Scan for the cell matching the given text and deliver its (x, y) coordinate at center. 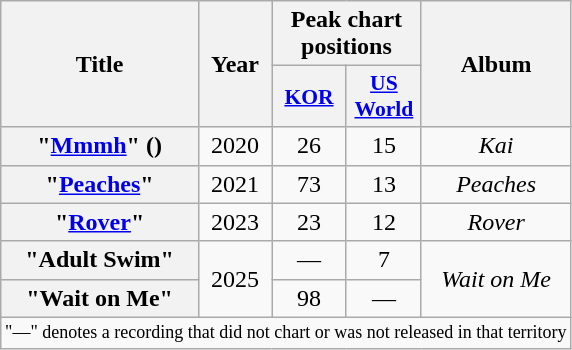
26 (310, 146)
"Mmmh" () (100, 146)
Rover (496, 222)
"Adult Swim" (100, 260)
Kai (496, 146)
"Peaches" (100, 184)
"Wait on Me" (100, 298)
2025 (234, 279)
Wait on Me (496, 279)
98 (310, 298)
15 (384, 146)
US World (384, 96)
13 (384, 184)
2020 (234, 146)
2023 (234, 222)
23 (310, 222)
"Rover" (100, 222)
12 (384, 222)
Peak chartpositions (347, 34)
2021 (234, 184)
Album (496, 64)
7 (384, 260)
KOR (310, 96)
Year (234, 64)
"—" denotes a recording that did not chart or was not released in that territory (286, 332)
73 (310, 184)
Peaches (496, 184)
Title (100, 64)
